From the cell containing the given text, extract its center point as (X, Y) coordinate. 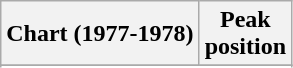
Chart (1977-1978) (100, 34)
Peakposition (245, 34)
